Find where the given text appears and provide that cell's center as (X, Y) coordinate. 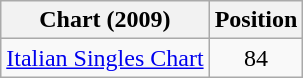
Chart (2009) (105, 20)
Italian Singles Chart (105, 58)
Position (256, 20)
84 (256, 58)
